Return [x, y] of the center of cell containing provided text 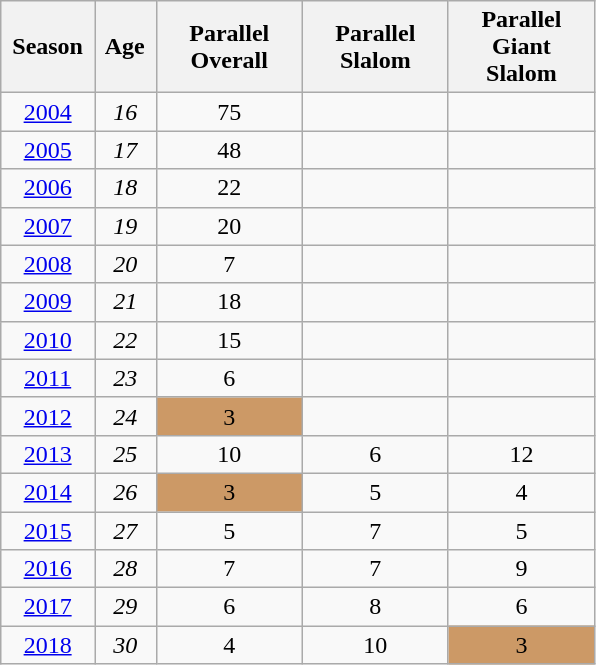
2010 [48, 340]
23 [125, 378]
2006 [48, 188]
24 [125, 416]
2009 [48, 302]
17 [125, 150]
16 [125, 112]
2005 [48, 150]
8 [375, 607]
2017 [48, 607]
2013 [48, 454]
2018 [48, 645]
Season [48, 47]
25 [125, 454]
ParallelOverall [229, 47]
75 [229, 112]
48 [229, 150]
2007 [48, 226]
26 [125, 492]
29 [125, 607]
ParallelSlalom [375, 47]
30 [125, 645]
9 [521, 569]
2014 [48, 492]
ParallelGiant Slalom [521, 47]
2008 [48, 264]
2004 [48, 112]
2015 [48, 531]
21 [125, 302]
28 [125, 569]
2012 [48, 416]
27 [125, 531]
2016 [48, 569]
19 [125, 226]
15 [229, 340]
2011 [48, 378]
Age [125, 47]
12 [521, 454]
